Output the (x, y) coordinate of the center of the cell containing the given text.  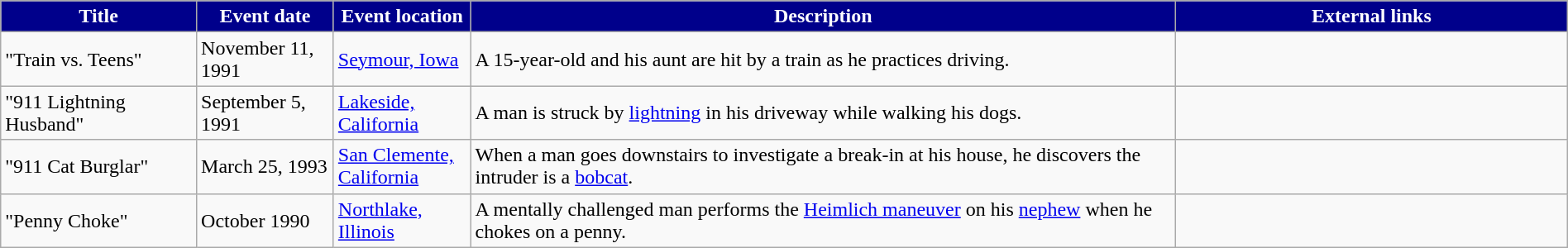
When a man goes downstairs to investigate a break-in at his house, he discovers the intruder is a bobcat. (824, 167)
September 5, 1991 (265, 112)
"Train vs. Teens" (99, 60)
A mentally challenged man performs the Heimlich maneuver on his nephew when he chokes on a penny. (824, 220)
External links (1372, 17)
"Penny Choke" (99, 220)
Title (99, 17)
Event date (265, 17)
Lakeside, California (402, 112)
November 11, 1991 (265, 60)
October 1990 (265, 220)
San Clemente, California (402, 167)
"911 Lightning Husband" (99, 112)
A man is struck by lightning in his driveway while walking his dogs. (824, 112)
Seymour, Iowa (402, 60)
Description (824, 17)
March 25, 1993 (265, 167)
Event location (402, 17)
A 15-year-old and his aunt are hit by a train as he practices driving. (824, 60)
Northlake, Illinois (402, 220)
"911 Cat Burglar" (99, 167)
